For the text-containing cell, return its midpoint in (x, y) coordinate format. 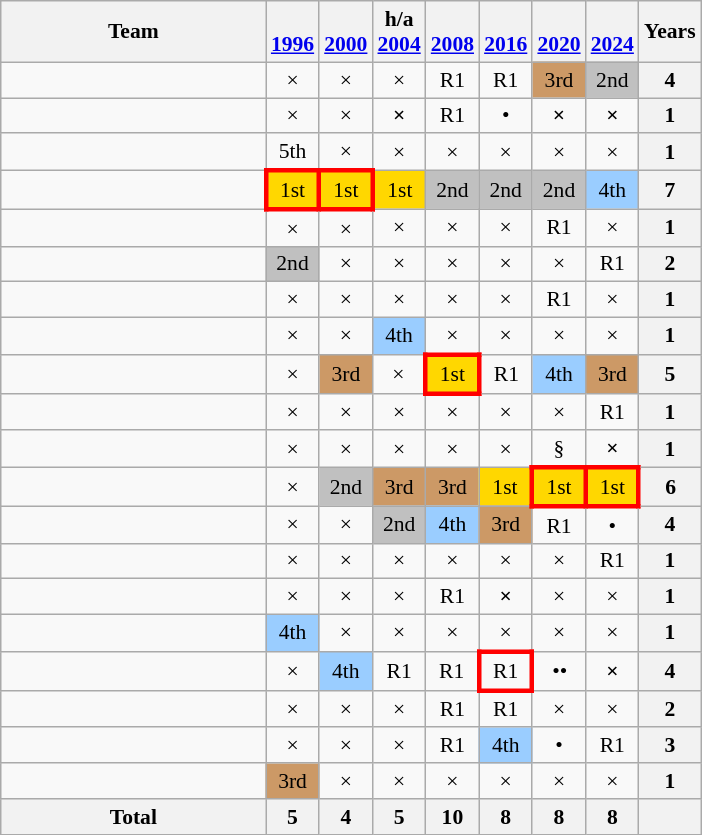
2020 (558, 32)
§ (558, 450)
Years (670, 32)
•• (558, 672)
6 (670, 488)
Team (134, 32)
2008 (452, 32)
h/a2004 (398, 32)
3 (670, 746)
5th (292, 152)
Total (134, 817)
2016 (506, 32)
7 (670, 190)
10 (452, 817)
1996 (292, 32)
2000 (346, 32)
2024 (612, 32)
